For the text-containing cell, return its midpoint in [X, Y] coordinate format. 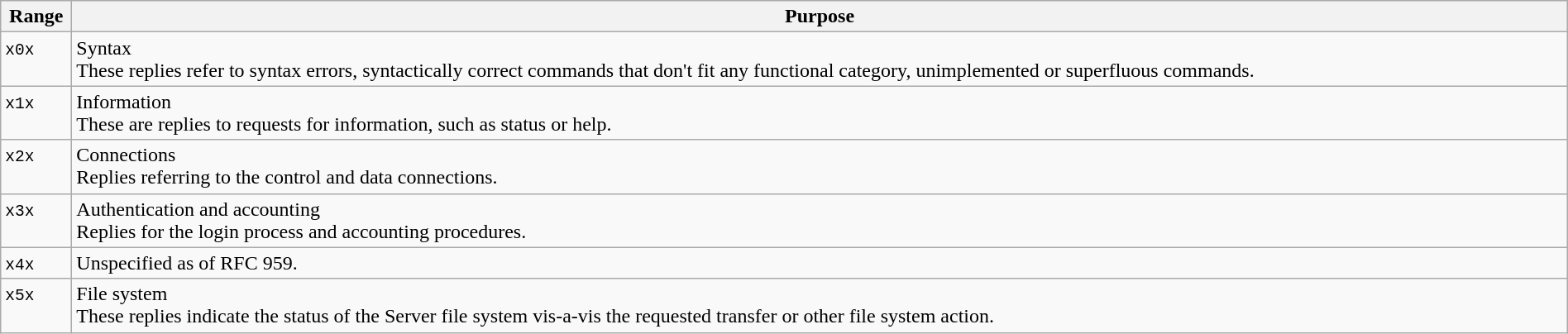
ConnectionsReplies referring to the control and data connections. [820, 167]
x5x [36, 306]
x1x [36, 112]
InformationThese are replies to requests for information, such as status or help. [820, 112]
Authentication and accountingReplies for the login process and accounting procedures. [820, 220]
x3x [36, 220]
Unspecified as of RFC 959. [820, 263]
x2x [36, 167]
File systemThese replies indicate the status of the Server file system vis-a-vis the requested transfer or other file system action. [820, 306]
Range [36, 17]
x0x [36, 60]
Purpose [820, 17]
x4x [36, 263]
